Pinpoint the cell where the given text exists, returning its (x, y) midpoint coordinate. 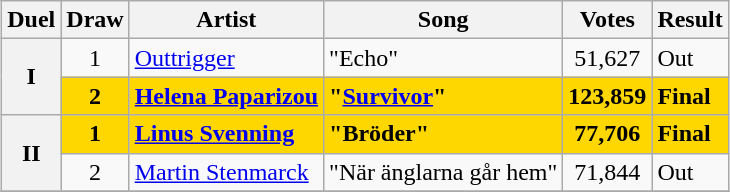
II (32, 153)
Draw (95, 20)
I (32, 77)
51,627 (608, 58)
Result (690, 20)
77,706 (608, 134)
"När änglarna går hem" (444, 172)
Outtrigger (226, 58)
Duel (32, 20)
123,859 (608, 96)
Helena Paparizou (226, 96)
Artist (226, 20)
Votes (608, 20)
"Echo" (444, 58)
"Bröder" (444, 134)
Linus Svenning (226, 134)
Song (444, 20)
"Survivor" (444, 96)
71,844 (608, 172)
Martin Stenmarck (226, 172)
